Locate the cell with the specified text and output its (X, Y) center coordinate. 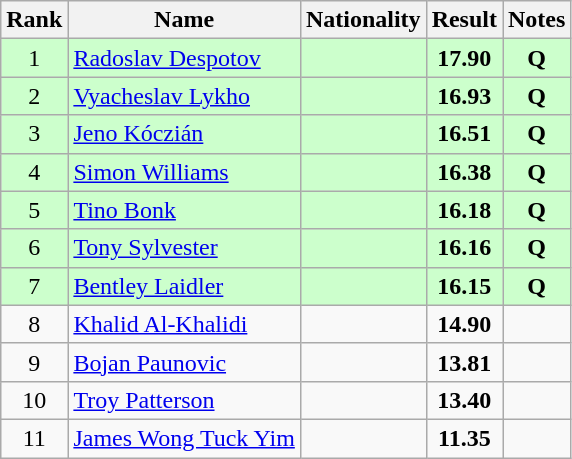
13.40 (464, 400)
Notes (536, 20)
Tino Bonk (184, 210)
5 (34, 210)
16.16 (464, 248)
4 (34, 172)
3 (34, 134)
2 (34, 96)
Khalid Al-Khalidi (184, 324)
Simon Williams (184, 172)
16.51 (464, 134)
11.35 (464, 438)
Rank (34, 20)
Tony Sylvester (184, 248)
Troy Patterson (184, 400)
11 (34, 438)
9 (34, 362)
16.38 (464, 172)
Name (184, 20)
14.90 (464, 324)
10 (34, 400)
Radoslav Despotov (184, 58)
Nationality (363, 20)
1 (34, 58)
13.81 (464, 362)
Vyacheslav Lykho (184, 96)
Jeno Kóczián (184, 134)
16.93 (464, 96)
16.15 (464, 286)
6 (34, 248)
7 (34, 286)
16.18 (464, 210)
Bojan Paunovic (184, 362)
Bentley Laidler (184, 286)
James Wong Tuck Yim (184, 438)
8 (34, 324)
Result (464, 20)
17.90 (464, 58)
